Search for the cell housing the specified text and yield its (x, y) center coordinate. 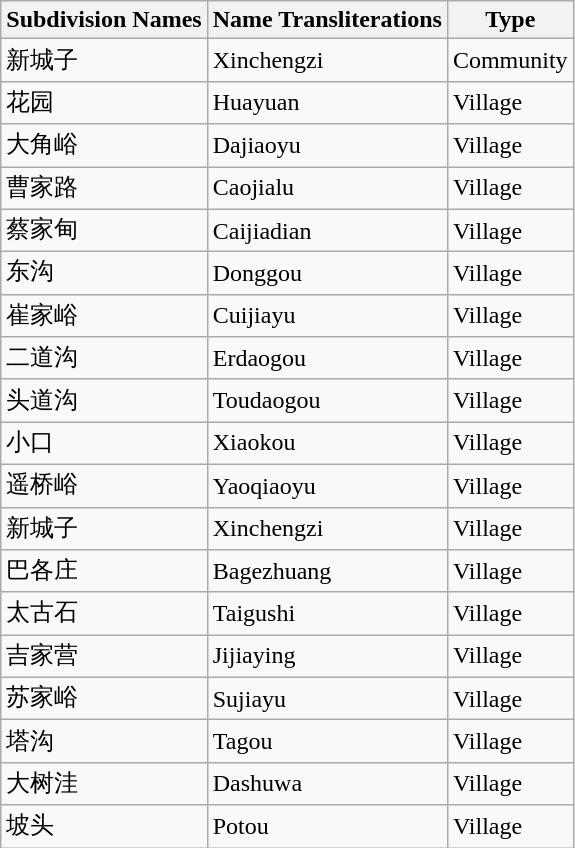
Caojialu (327, 188)
Community (510, 60)
蔡家甸 (104, 230)
Sujiayu (327, 698)
Caijiadian (327, 230)
东沟 (104, 274)
Name Transliterations (327, 20)
Toudaogou (327, 400)
小口 (104, 444)
Donggou (327, 274)
崔家峪 (104, 316)
Huayuan (327, 102)
二道沟 (104, 358)
Bagezhuang (327, 572)
塔沟 (104, 742)
Type (510, 20)
Tagou (327, 742)
苏家峪 (104, 698)
Yaoqiaoyu (327, 486)
坡头 (104, 826)
Dajiaoyu (327, 146)
头道沟 (104, 400)
Cuijiayu (327, 316)
Dashuwa (327, 784)
Subdivision Names (104, 20)
Xiaokou (327, 444)
曹家路 (104, 188)
遥桥峪 (104, 486)
Erdaogou (327, 358)
Jijiaying (327, 656)
巴各庄 (104, 572)
大树洼 (104, 784)
大角峪 (104, 146)
花园 (104, 102)
太古石 (104, 614)
吉家营 (104, 656)
Potou (327, 826)
Taigushi (327, 614)
